Extract the [x, y] coordinate from the center of the cell holding the provided text.  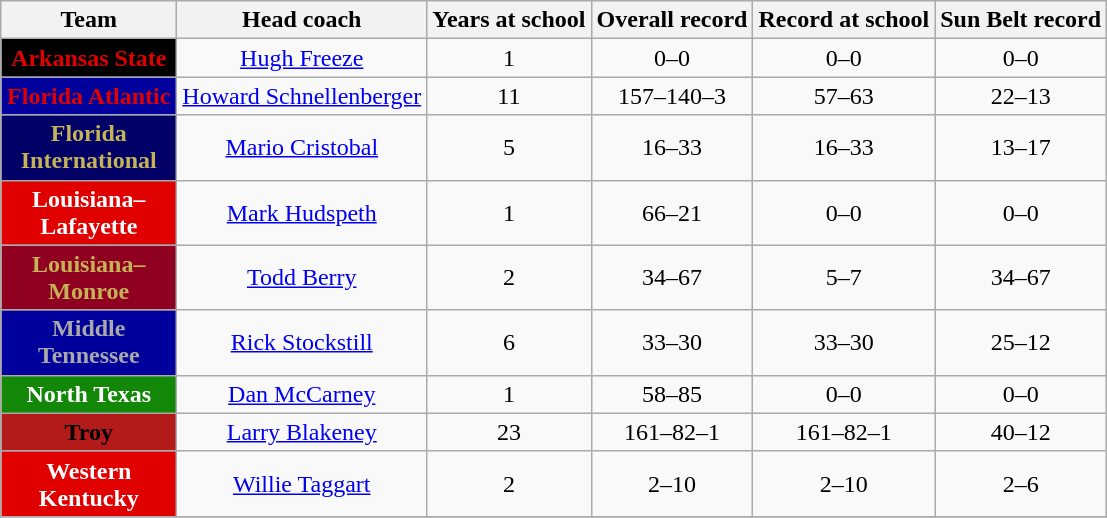
Arkansas State [89, 58]
Sun Belt record [1021, 20]
Troy [89, 432]
6 [509, 342]
157–140–3 [672, 96]
Record at school [844, 20]
11 [509, 96]
Louisiana–Lafayette [89, 212]
Mario Cristobal [302, 148]
Western Kentucky [89, 484]
North Texas [89, 394]
22–13 [1021, 96]
Louisiana–Monroe [89, 278]
Todd Berry [302, 278]
Florida International [89, 148]
66–21 [672, 212]
Team [89, 20]
Florida Atlantic [89, 96]
Hugh Freeze [302, 58]
Overall record [672, 20]
25–12 [1021, 342]
Head coach [302, 20]
13–17 [1021, 148]
Dan McCarney [302, 394]
Larry Blakeney [302, 432]
5 [509, 148]
Middle Tennessee [89, 342]
2–6 [1021, 484]
23 [509, 432]
57–63 [844, 96]
Years at school [509, 20]
Howard Schnellenberger [302, 96]
Mark Hudspeth [302, 212]
58–85 [672, 394]
Willie Taggart [302, 484]
Rick Stockstill [302, 342]
40–12 [1021, 432]
5–7 [844, 278]
